Output the [X, Y] coordinate of the center of the cell containing the given text.  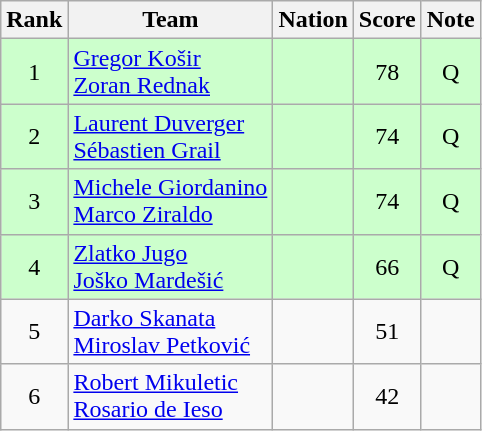
Note [450, 20]
51 [387, 332]
3 [34, 202]
1 [34, 72]
78 [387, 72]
4 [34, 266]
Darko SkanataMiroslav Petković [170, 332]
Gregor KoširZoran Rednak [170, 72]
Score [387, 20]
42 [387, 396]
Robert MikuleticRosario de Ieso [170, 396]
6 [34, 396]
Team [170, 20]
Laurent DuvergerSébastien Grail [170, 136]
66 [387, 266]
5 [34, 332]
Michele GiordaninoMarco Ziraldo [170, 202]
2 [34, 136]
Zlatko JugoJoško Mardešić [170, 266]
Rank [34, 20]
Nation [313, 20]
